Search for the cell housing the specified text and yield its [X, Y] center coordinate. 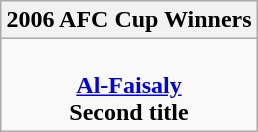
2006 AFC Cup Winners [129, 20]
Al-Faisaly Second title [129, 85]
